From the cell containing the given text, extract its center point as [X, Y] coordinate. 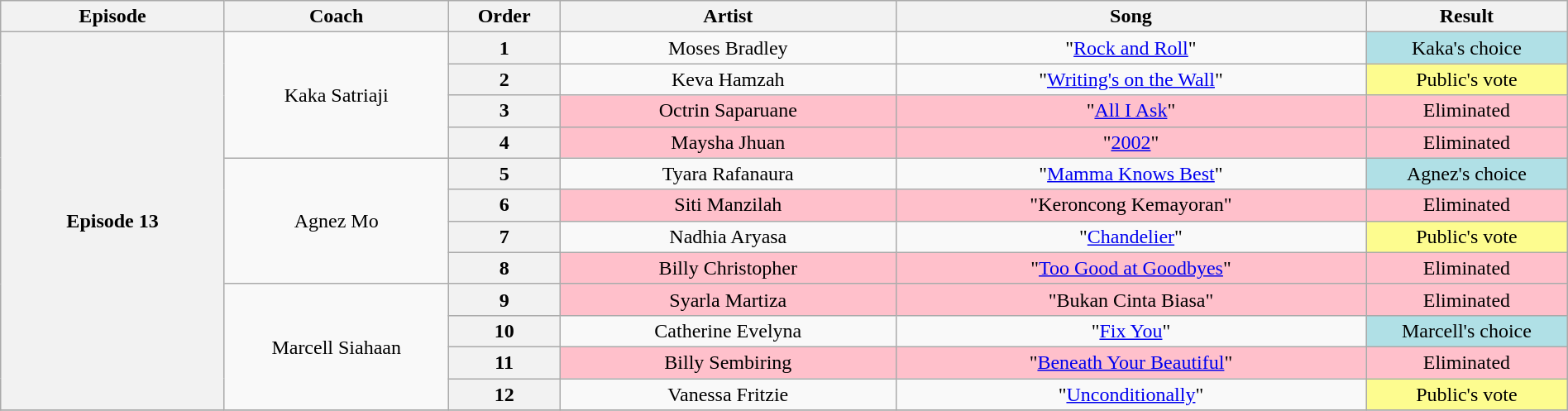
Marcell Siahaan [336, 346]
Tyara Rafanaura [728, 174]
Keva Hamzah [728, 79]
8 [504, 268]
Coach [336, 17]
"Unconditionally" [1131, 394]
"Beneath Your Beautiful" [1131, 362]
Order [504, 17]
1 [504, 48]
Kaka's choice [1467, 48]
Kaka Satriaji [336, 95]
Episode 13 [112, 222]
Octrin Saparuane [728, 111]
Marcell's choice [1467, 331]
Result [1467, 17]
12 [504, 394]
Moses Bradley [728, 48]
"All I Ask" [1131, 111]
Agnez's choice [1467, 174]
"Fix You" [1131, 331]
"Bukan Cinta Biasa" [1131, 299]
Maysha Jhuan [728, 142]
"2002" [1131, 142]
7 [504, 237]
Episode [112, 17]
Agnez Mo [336, 221]
Nadhia Aryasa [728, 237]
"Mamma Knows Best" [1131, 174]
Siti Manzilah [728, 205]
Syarla Martiza [728, 299]
Artist [728, 17]
2 [504, 79]
3 [504, 111]
Vanessa Fritzie [728, 394]
"Too Good at Goodbyes" [1131, 268]
"Chandelier" [1131, 237]
Billy Christopher [728, 268]
10 [504, 331]
6 [504, 205]
5 [504, 174]
Catherine Evelyna [728, 331]
9 [504, 299]
"Keroncong Kemayoran" [1131, 205]
Song [1131, 17]
Billy Sembiring [728, 362]
4 [504, 142]
"Writing's on the Wall" [1131, 79]
11 [504, 362]
"Rock and Roll" [1131, 48]
